Determine the [x, y] coordinate at the center of the cell enclosing the given text.  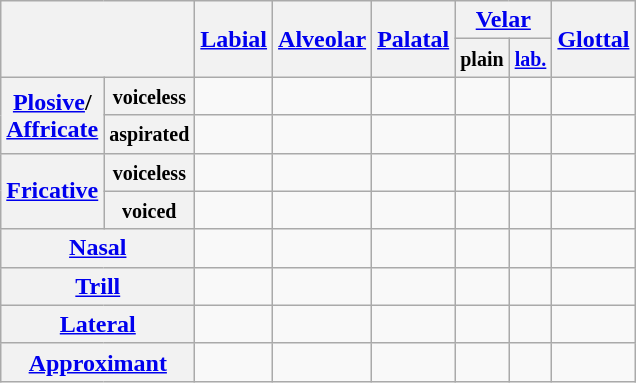
Lateral [98, 324]
Plosive/Affricate [52, 115]
Labial [234, 39]
plain [482, 58]
Palatal [414, 39]
Trill [98, 286]
Nasal [98, 248]
Approximant [98, 362]
Fricative [52, 191]
Alveolar [322, 39]
Glottal [594, 39]
lab. [530, 58]
voiced [150, 210]
aspirated [150, 134]
Velar [504, 20]
